Return the (x, y) coordinate for the center point of the cell that contains the specified text.  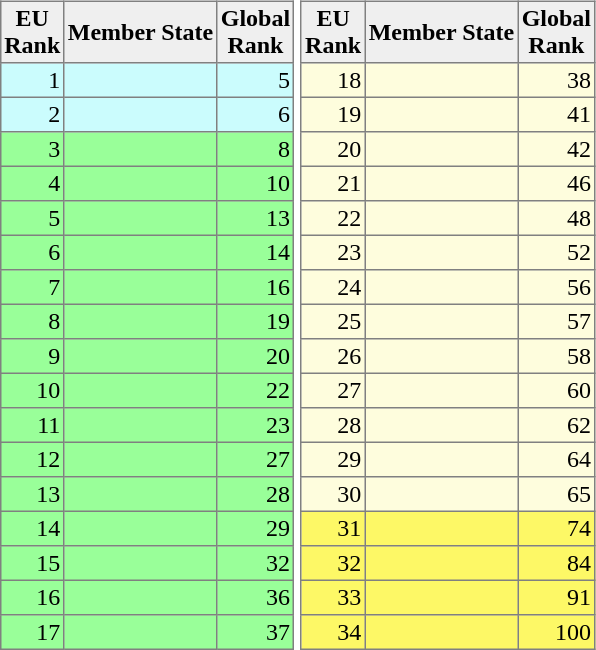
12 (32, 459)
65 (556, 494)
37 (256, 632)
64 (556, 459)
52 (556, 252)
58 (556, 356)
100 (556, 632)
17 (32, 632)
46 (556, 183)
4 (32, 183)
7 (32, 287)
21 (333, 183)
3 (32, 149)
84 (556, 563)
91 (556, 597)
48 (556, 218)
34 (333, 632)
42 (556, 149)
18 (333, 80)
1 (32, 80)
56 (556, 287)
15 (32, 563)
25 (333, 321)
41 (556, 114)
36 (256, 597)
74 (556, 528)
26 (333, 356)
9 (32, 356)
60 (556, 390)
33 (333, 597)
62 (556, 425)
2 (32, 114)
11 (32, 425)
38 (556, 80)
24 (333, 287)
57 (556, 321)
30 (333, 494)
31 (333, 528)
